Search for the cell housing the specified text and yield its [X, Y] center coordinate. 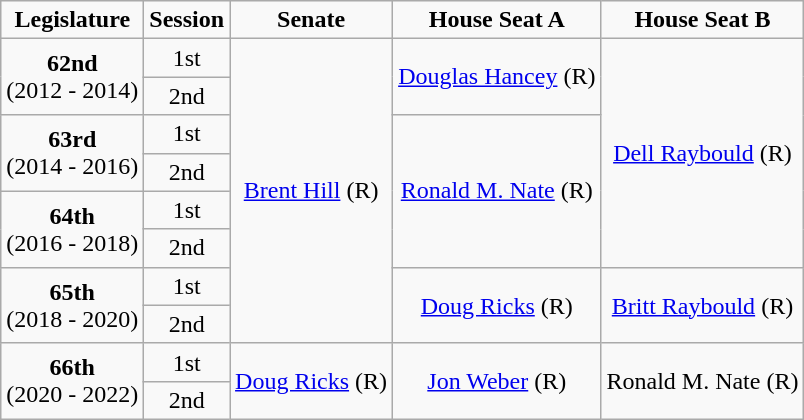
Dell Raybould (R) [702, 153]
Legislature [72, 20]
Britt Raybould (R) [702, 305]
66th (2020 - 2022) [72, 381]
64th (2016 - 2018) [72, 229]
House Seat B [702, 20]
62nd (2012 - 2014) [72, 77]
Senate [312, 20]
House Seat A [497, 20]
Brent Hill (R) [312, 191]
Douglas Hancey (R) [497, 77]
Session [187, 20]
63rd (2014 - 2016) [72, 153]
65th (2018 - 2020) [72, 305]
Jon Weber (R) [497, 381]
